From the cell containing the given text, extract its center point as [X, Y] coordinate. 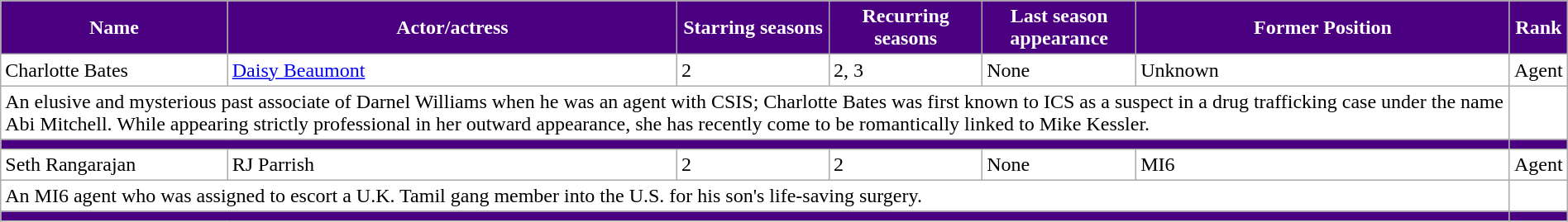
Actor/actress [452, 28]
MI6 [1323, 164]
An MI6 agent who was assigned to escort a U.K. Tamil gang member into the U.S. for his son's life-saving surgery. [756, 196]
Seth Rangarajan [114, 164]
Recurring seasons [906, 28]
Name [114, 28]
Former Position [1323, 28]
Unknown [1323, 70]
RJ Parrish [452, 164]
Daisy Beaumont [452, 70]
Starring seasons [753, 28]
2, 3 [906, 70]
Charlotte Bates [114, 70]
Last season appearance [1059, 28]
Rank [1538, 28]
